Provide the [x, y] coordinate of the cell's center where the given text is located.  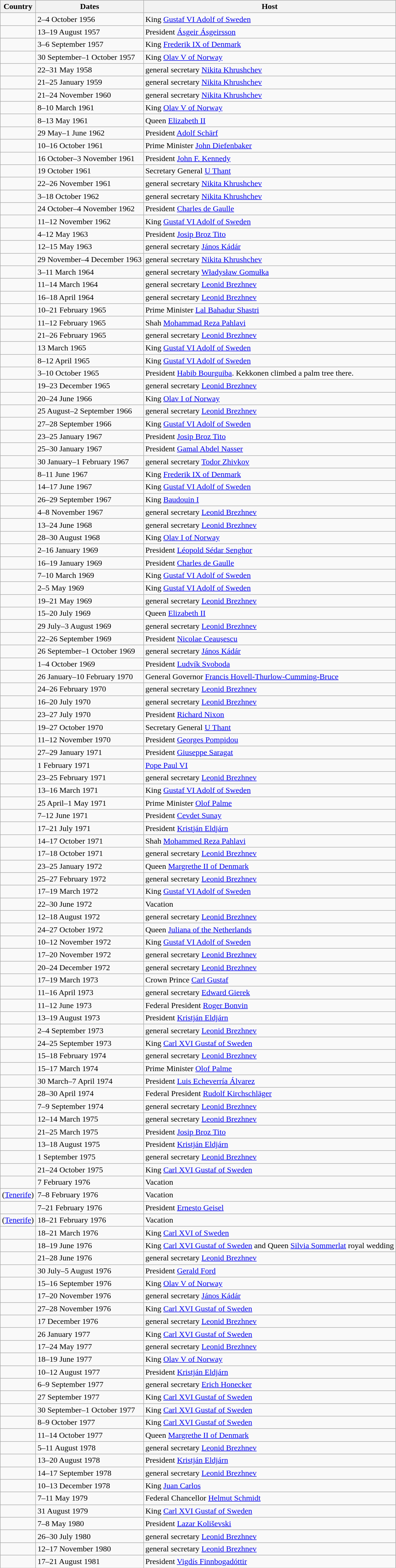
20–24 December 1972 [90, 968]
23–27 July 1970 [90, 714]
10–16 October 1961 [90, 145]
general secretary Władysław Gomułka [270, 272]
5–11 August 1978 [90, 1448]
7–12 June 1971 [90, 816]
King Juan Carlos [270, 1486]
King Carl XVI Gustaf of Sweden and Queen Silvia Sommerlat royal wedding [270, 1245]
26 September–1 October 1969 [90, 651]
17–20 November 1972 [90, 955]
30 January–1 February 1967 [90, 462]
17–20 November 1976 [90, 1296]
10–21 February 1965 [90, 310]
Country [18, 7]
15–20 July 1969 [90, 613]
8–13 May 1961 [90, 120]
23–25 February 1971 [90, 778]
19 October 1961 [90, 171]
22–26 September 1969 [90, 639]
President Nicolae Ceaușescu [270, 639]
13–19 August 1973 [90, 1018]
13–24 June 1968 [90, 525]
13–19 August 1957 [90, 32]
Pope Paul VI [270, 765]
30 July–5 August 1976 [90, 1271]
25 August–2 September 1966 [90, 411]
President Ludvík Svoboda [270, 664]
22–31 May 1958 [90, 70]
18–19 June 1976 [90, 1245]
29 May–1 June 1962 [90, 133]
21–24 October 1975 [90, 1169]
10–12 August 1977 [90, 1372]
8–11 June 1967 [90, 474]
19–21 May 1969 [90, 601]
22–30 June 1972 [90, 904]
1–4 October 1969 [90, 664]
18–21 February 1976 [90, 1220]
10–12 November 1972 [90, 942]
26 January 1977 [90, 1334]
11–14 October 1977 [90, 1435]
14–17 September 1978 [90, 1473]
27–29 January 1971 [90, 752]
22–26 November 1961 [90, 184]
President Luis Echeverría Álvarez [270, 1081]
President Georges Pompidou [270, 740]
14–17 October 1971 [90, 841]
President Lazar Koliševski [270, 1523]
24 October–4 November 1962 [90, 209]
3–18 October 1962 [90, 196]
16–18 April 1964 [90, 297]
16–19 January 1969 [90, 563]
11–12 June 1973 [90, 1005]
17–19 March 1972 [90, 891]
King Baudouin I [270, 500]
Host [270, 7]
12–15 May 1963 [90, 247]
3–10 October 1965 [90, 373]
7–9 September 1974 [90, 1106]
President Léopold Sédar Senghor [270, 550]
17–18 October 1971 [90, 854]
President Adolf Schärf [270, 133]
13–16 March 1971 [90, 790]
11–12 February 1965 [90, 323]
2–16 January 1969 [90, 550]
30 September–1 October 1957 [90, 57]
7–11 May 1979 [90, 1498]
President Ásgeir Ásgeirsson [270, 32]
31 August 1979 [90, 1511]
27–28 September 1966 [90, 424]
1 February 1971 [90, 765]
7–8 May 1980 [90, 1523]
15–16 September 1976 [90, 1283]
16–20 July 1970 [90, 702]
11–12 November 1970 [90, 740]
27–28 November 1976 [90, 1309]
4–12 May 1963 [90, 234]
Shah Mohammed Reza Pahlavi [270, 841]
11–12 November 1962 [90, 222]
24–27 October 1972 [90, 929]
13 March 1965 [90, 348]
Federal Chancellor Helmut Schmidt [270, 1498]
17 December 1976 [90, 1321]
1 September 1975 [90, 1157]
23–25 January 1972 [90, 866]
8–10 March 1961 [90, 108]
17–24 May 1977 [90, 1346]
Shah Mohammad Reza Pahlavi [270, 323]
27 September 1977 [90, 1397]
2–4 October 1956 [90, 19]
President Ernesto Geisel [270, 1208]
7–21 February 1976 [90, 1208]
12–17 November 1980 [90, 1549]
12–18 August 1972 [90, 917]
26–29 September 1967 [90, 500]
17–19 March 1973 [90, 980]
8–12 April 1965 [90, 360]
Federal President Rudolf Kirchschläger [270, 1094]
29 July–3 August 1969 [90, 626]
President Vigdís Finnbogadóttir [270, 1561]
14–17 June 1967 [90, 487]
24–25 September 1973 [90, 1043]
President Gerald Ford [270, 1271]
President Gamal Abdel Nasser [270, 449]
President John F. Kennedy [270, 158]
12–14 March 1975 [90, 1119]
13–18 August 1975 [90, 1144]
21–24 November 1960 [90, 95]
16 October–3 November 1961 [90, 158]
25 April–1 May 1971 [90, 803]
Prime Minister John Diefenbaker [270, 145]
President Habib Bourguiba. Kekkonen climbed a palm tree there. [270, 373]
23–25 January 1967 [90, 436]
26 January–10 February 1970 [90, 677]
4–8 November 1967 [90, 512]
2–5 May 1969 [90, 588]
18–19 June 1977 [90, 1359]
21–25 March 1975 [90, 1132]
20–24 June 1966 [90, 399]
11–14 March 1964 [90, 285]
King Carl XVI of Sweden [270, 1233]
Crown Prince Carl Gustaf [270, 980]
24–26 February 1970 [90, 689]
19–23 December 1965 [90, 386]
general secretary Todor Zhivkov [270, 462]
25–27 February 1972 [90, 879]
11–16 April 1973 [90, 993]
17–21 July 1971 [90, 828]
Prime Minister Lal Bahadur Shastri [270, 310]
21–25 January 1959 [90, 82]
general secretary Erich Honecker [270, 1385]
President Cevdet Sunay [270, 816]
President Giuseppe Saragat [270, 752]
7–10 March 1969 [90, 576]
General Governor Francis Hovell-Thurlow-Cumming-Bruce [270, 677]
6–9 September 1977 [90, 1385]
21–26 February 1965 [90, 335]
general secretary Edward Gierek [270, 993]
25–30 January 1967 [90, 449]
President Richard Nixon [270, 714]
8–9 October 1977 [90, 1423]
3–6 September 1957 [90, 45]
15–18 February 1974 [90, 1056]
26–30 July 1980 [90, 1536]
28–30 April 1974 [90, 1094]
Queen Juliana of the Netherlands [270, 929]
7 February 1976 [90, 1182]
7–8 February 1976 [90, 1195]
2–4 September 1973 [90, 1031]
Dates [90, 7]
10–13 December 1978 [90, 1486]
19–27 October 1970 [90, 727]
28–30 August 1968 [90, 537]
21–28 June 1976 [90, 1258]
13–20 August 1978 [90, 1460]
30 March–7 April 1974 [90, 1081]
17–21 August 1981 [90, 1561]
15–17 March 1974 [90, 1068]
18–21 March 1976 [90, 1233]
30 September–1 October 1977 [90, 1410]
Federal President Roger Bonvin [270, 1005]
3–11 March 1964 [90, 272]
29 November–4 December 1963 [90, 259]
